Search for the cell housing the specified text and yield its (X, Y) center coordinate. 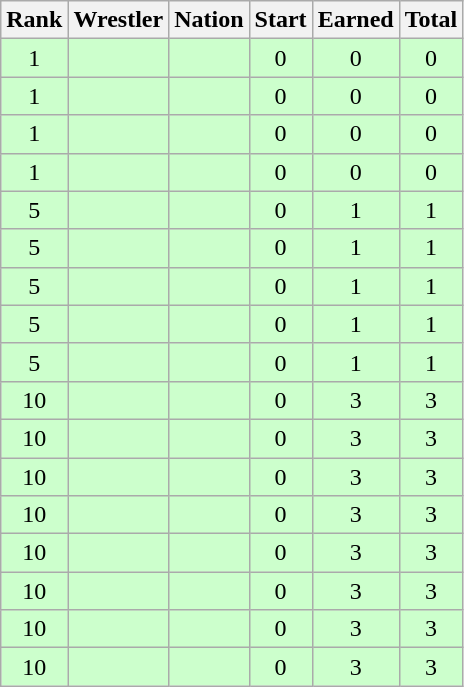
Total (431, 20)
Nation (209, 20)
Start (280, 20)
Earned (356, 20)
Wrestler (118, 20)
Rank (34, 20)
